Extract the [x, y] coordinate from the center of the cell holding the provided text.  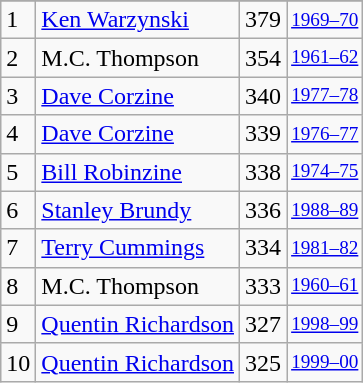
1960–61 [325, 286]
1976–77 [325, 134]
1 [18, 20]
1981–82 [325, 248]
3 [18, 96]
340 [264, 96]
1974–75 [325, 172]
1969–70 [325, 20]
338 [264, 172]
7 [18, 248]
8 [18, 286]
339 [264, 134]
1998–99 [325, 324]
Ken Warzynski [138, 20]
325 [264, 362]
5 [18, 172]
354 [264, 58]
1999–00 [325, 362]
334 [264, 248]
379 [264, 20]
Stanley Brundy [138, 210]
4 [18, 134]
Bill Robinzine [138, 172]
6 [18, 210]
1988–89 [325, 210]
10 [18, 362]
1977–78 [325, 96]
333 [264, 286]
336 [264, 210]
2 [18, 58]
1961–62 [325, 58]
327 [264, 324]
9 [18, 324]
Terry Cummings [138, 248]
